Scan for the cell matching the given text and deliver its [X, Y] coordinate at center. 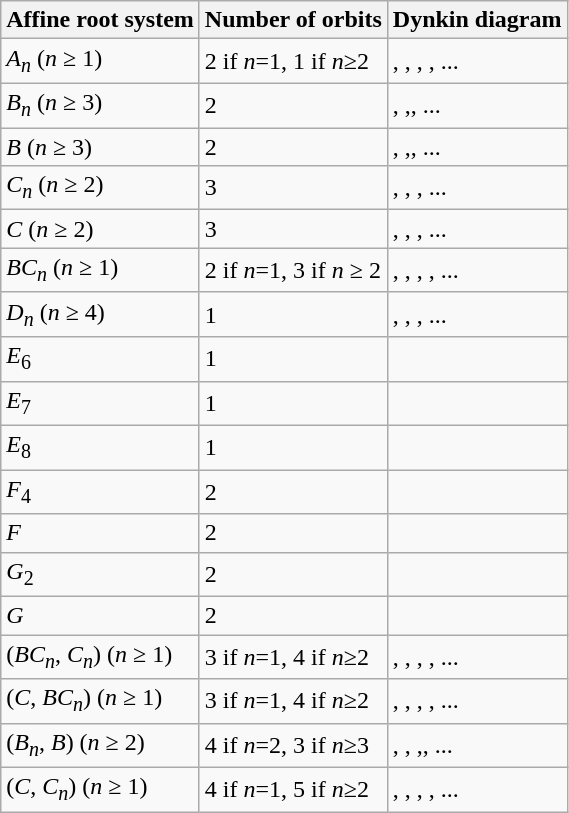
E7 [100, 403]
C (n ≥ 2) [100, 229]
, , ,, ... [477, 745]
G [100, 615]
An (n ≥ 1) [100, 61]
(BCn, Cn) (n ≥ 1) [100, 656]
G2 [100, 574]
4 if n=1, 5 if n≥2 [293, 790]
(C, Cn) (n ≥ 1) [100, 790]
E6 [100, 359]
(C, BCn) (n ≥ 1) [100, 701]
BCn (n ≥ 1) [100, 270]
4 if n=2, 3 if n≥3 [293, 745]
F4 [100, 492]
Affine root system [100, 20]
Dn (n ≥ 4) [100, 314]
F [100, 533]
Bn (n ≥ 3) [100, 105]
E8 [100, 447]
2 if n=1, 1 if n≥2 [293, 61]
Number of orbits [293, 20]
(Bn, B) (n ≥ 2) [100, 745]
Dynkin diagram [477, 20]
2 if n=1, 3 if n ≥ 2 [293, 270]
Cn (n ≥ 2) [100, 188]
B (n ≥ 3) [100, 147]
